Detect which cell encompasses the target text, then output its [x, y] center coordinate. 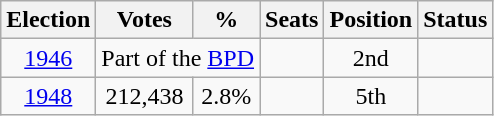
Position [371, 20]
Votes [144, 20]
Seats [292, 20]
212,438 [144, 96]
Part of the BPD [178, 58]
% [226, 20]
1948 [48, 96]
2.8% [226, 96]
Status [456, 20]
Election [48, 20]
2nd [371, 58]
1946 [48, 58]
5th [371, 96]
